Scan for the cell matching the given text and deliver its (X, Y) coordinate at center. 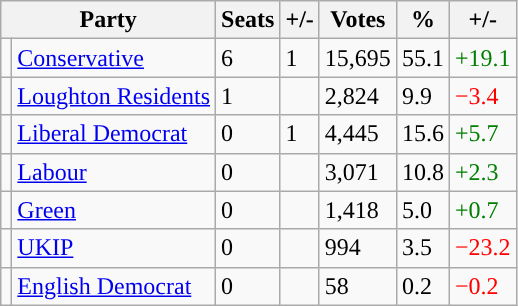
+2.3 (482, 172)
Green (114, 210)
% (422, 20)
English Democrat (114, 286)
0.2 (422, 286)
10.8 (422, 172)
58 (358, 286)
−23.2 (482, 248)
Loughton Residents (114, 96)
Votes (358, 20)
4,445 (358, 134)
15.6 (422, 134)
15,695 (358, 58)
2,824 (358, 96)
9.9 (422, 96)
−3.4 (482, 96)
+0.7 (482, 210)
Seats (248, 20)
−0.2 (482, 286)
Liberal Democrat (114, 134)
UKIP (114, 248)
Conservative (114, 58)
Party (108, 20)
3,071 (358, 172)
1,418 (358, 210)
5.0 (422, 210)
3.5 (422, 248)
994 (358, 248)
6 (248, 58)
Labour (114, 172)
+5.7 (482, 134)
55.1 (422, 58)
+19.1 (482, 58)
